Find where the given text appears and provide that cell's center as (x, y) coordinate. 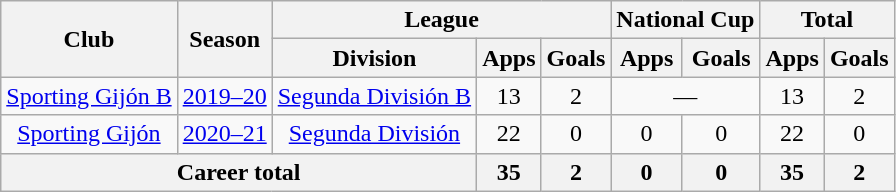
Total (827, 20)
Segunda División (374, 134)
Division (374, 58)
Club (89, 39)
— (686, 96)
Career total (239, 172)
Segunda División B (374, 96)
2020–21 (224, 134)
Sporting Gijón (89, 134)
Sporting Gijón B (89, 96)
Season (224, 39)
2019–20 (224, 96)
National Cup (686, 20)
League (442, 20)
